Pinpoint the cell where the given text exists, returning its [X, Y] midpoint coordinate. 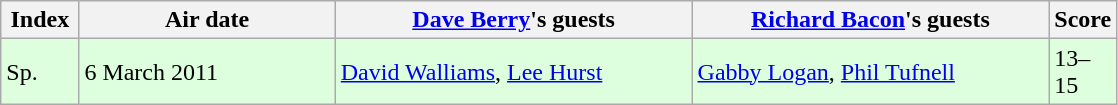
Air date [207, 20]
Gabby Logan, Phil Tufnell [870, 72]
Sp. [40, 72]
David Walliams, Lee Hurst [514, 72]
Dave Berry's guests [514, 20]
Richard Bacon's guests [870, 20]
13–15 [1083, 72]
Score [1083, 20]
Index [40, 20]
6 March 2011 [207, 72]
